Provide the (x, y) coordinate of the cell's center where the given text is located.  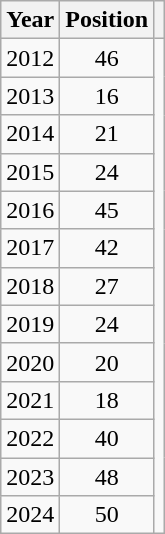
48 (107, 477)
45 (107, 210)
2016 (30, 210)
Year (30, 20)
50 (107, 515)
2019 (30, 324)
46 (107, 58)
2013 (30, 96)
2024 (30, 515)
2014 (30, 134)
42 (107, 248)
2020 (30, 362)
2018 (30, 286)
16 (107, 96)
18 (107, 400)
2023 (30, 477)
2012 (30, 58)
Position (107, 20)
40 (107, 438)
21 (107, 134)
2021 (30, 400)
2017 (30, 248)
2022 (30, 438)
2015 (30, 172)
27 (107, 286)
20 (107, 362)
